Return the [X, Y] coordinate for the center point of the cell that contains the specified text.  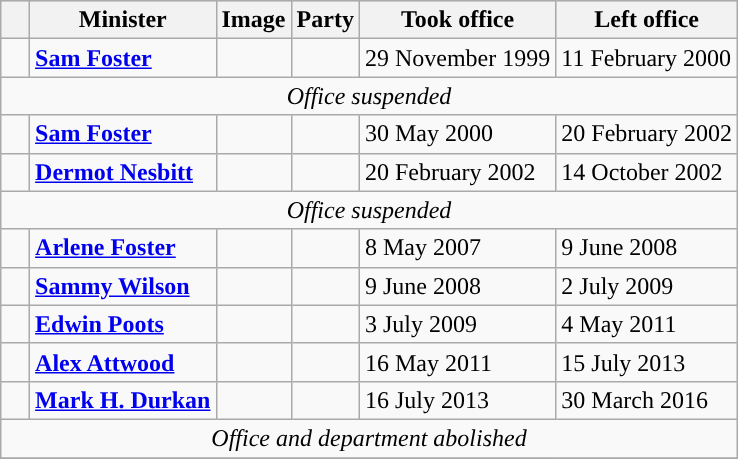
Dermot Nesbitt [123, 172]
Took office [457, 20]
4 May 2011 [647, 324]
3 July 2009 [457, 324]
30 March 2016 [647, 400]
15 July 2013 [647, 362]
Image [254, 20]
2 July 2009 [647, 286]
11 February 2000 [647, 58]
Sammy Wilson [123, 286]
Edwin Poots [123, 324]
Office and department abolished [370, 438]
16 July 2013 [457, 400]
Party [325, 20]
29 November 1999 [457, 58]
30 May 2000 [457, 134]
8 May 2007 [457, 248]
Left office [647, 20]
Minister [123, 20]
14 October 2002 [647, 172]
Alex Attwood [123, 362]
16 May 2011 [457, 362]
Arlene Foster [123, 248]
Mark H. Durkan [123, 400]
